Scan for the cell matching the given text and deliver its (x, y) coordinate at center. 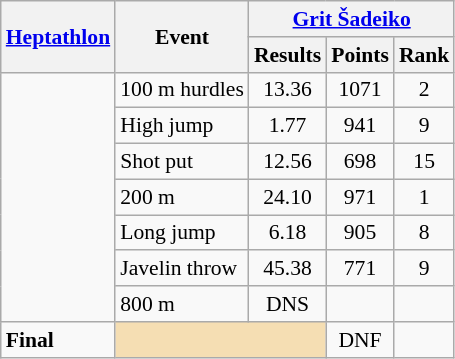
45.38 (288, 269)
12.56 (288, 162)
DNS (288, 304)
1 (424, 197)
24.10 (288, 197)
2 (424, 90)
905 (360, 233)
High jump (182, 126)
Event (182, 36)
Javelin throw (182, 269)
13.36 (288, 90)
Grit Šadeiko (352, 19)
15 (424, 162)
6.18 (288, 233)
941 (360, 126)
Rank (424, 55)
698 (360, 162)
8 (424, 233)
Final (58, 340)
771 (360, 269)
Heptathlon (58, 36)
1.77 (288, 126)
Results (288, 55)
Long jump (182, 233)
800 m (182, 304)
1071 (360, 90)
100 m hurdles (182, 90)
Shot put (182, 162)
200 m (182, 197)
DNF (360, 340)
Points (360, 55)
971 (360, 197)
